Identify which cell holds the provided text, then report its [X, Y] central coordinate. 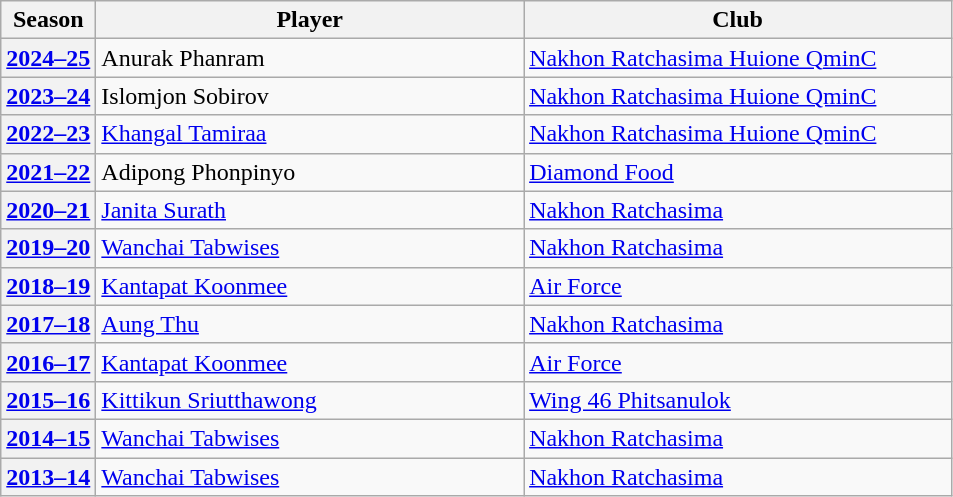
Janita Surath [310, 210]
Khangal Tamiraa [310, 134]
2013–14 [48, 477]
Adipong Phonpinyo [310, 172]
Club [738, 20]
2015–16 [48, 400]
2016–17 [48, 362]
Kittikun Sriutthawong [310, 400]
2020–21 [48, 210]
2017–18 [48, 324]
Player [310, 20]
2014–15 [48, 438]
Islomjon Sobirov [310, 96]
Season [48, 20]
2023–24 [48, 96]
Anurak Phanram [310, 58]
2024–25 [48, 58]
2022–23 [48, 134]
Wing 46 Phitsanulok [738, 400]
2018–19 [48, 286]
Diamond Food [738, 172]
Aung Thu [310, 324]
2021–22 [48, 172]
2019–20 [48, 248]
